Determine the [X, Y] coordinate at the center of the cell enclosing the given text.  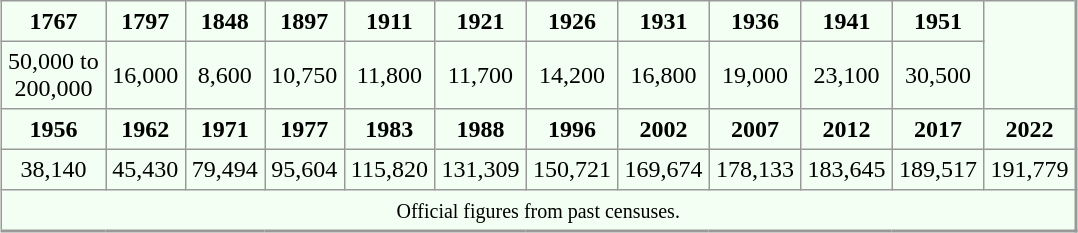
2022 [1030, 129]
23,100 [847, 75]
11,700 [481, 75]
1977 [305, 129]
1951 [938, 21]
1797 [146, 21]
1962 [146, 129]
38,140 [53, 169]
1848 [225, 21]
1936 [755, 21]
50,000 to200,000 [53, 75]
178,133 [755, 169]
16,800 [664, 75]
1931 [664, 21]
14,200 [572, 75]
30,500 [938, 75]
Official figures from past censuses. [538, 210]
10,750 [305, 75]
183,645 [847, 169]
8,600 [225, 75]
150,721 [572, 169]
2017 [938, 129]
1926 [572, 21]
189,517 [938, 169]
191,779 [1030, 169]
2012 [847, 129]
115,820 [390, 169]
79,494 [225, 169]
1941 [847, 21]
11,800 [390, 75]
2002 [664, 129]
19,000 [755, 75]
1767 [53, 21]
1956 [53, 129]
169,674 [664, 169]
1897 [305, 21]
16,000 [146, 75]
1971 [225, 129]
1996 [572, 129]
1988 [481, 129]
95,604 [305, 169]
45,430 [146, 169]
1911 [390, 21]
1983 [390, 129]
2007 [755, 129]
1921 [481, 21]
131,309 [481, 169]
